Scan for the cell matching the given text and deliver its (x, y) coordinate at center. 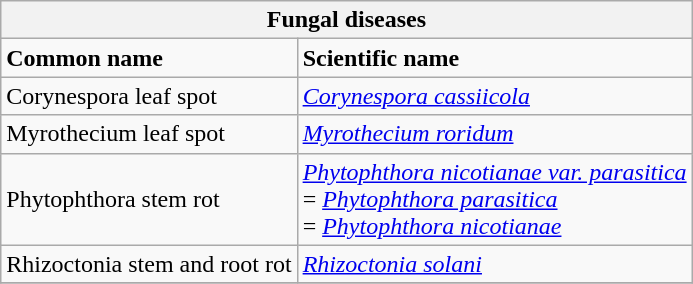
Myrothecium roridum (494, 134)
Fungal diseases (346, 20)
Phytophthora stem rot (149, 199)
Rhizoctonia solani (494, 264)
Common name (149, 58)
Rhizoctonia stem and root rot (149, 264)
Phytophthora nicotianae var. parasitica = Phytophthora parasitica = Phytophthora nicotianae (494, 199)
Myrothecium leaf spot (149, 134)
Scientific name (494, 58)
Corynespora leaf spot (149, 96)
Corynespora cassiicola (494, 96)
